Determine the (x, y) coordinate at the center of the cell enclosing the given text.  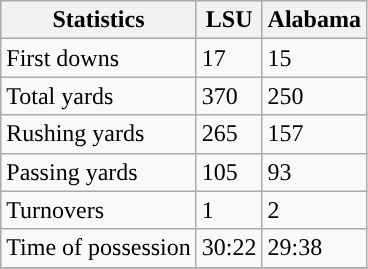
29:38 (314, 248)
93 (314, 172)
105 (229, 172)
17 (229, 58)
Time of possession (99, 248)
Rushing yards (99, 134)
1 (229, 210)
265 (229, 134)
Total yards (99, 96)
157 (314, 134)
LSU (229, 20)
2 (314, 210)
First downs (99, 58)
30:22 (229, 248)
Passing yards (99, 172)
15 (314, 58)
Statistics (99, 20)
Alabama (314, 20)
370 (229, 96)
Turnovers (99, 210)
250 (314, 96)
